Detect which cell encompasses the target text, then output its (x, y) center coordinate. 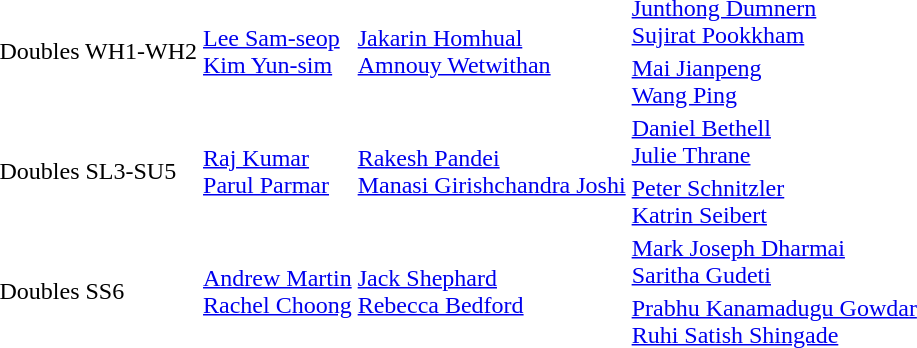
Raj Kumar Parul Parmar (278, 172)
Rakesh Pandei Manasi Girishchandra Joshi (492, 172)
